Search for the cell housing the specified text and yield its (X, Y) center coordinate. 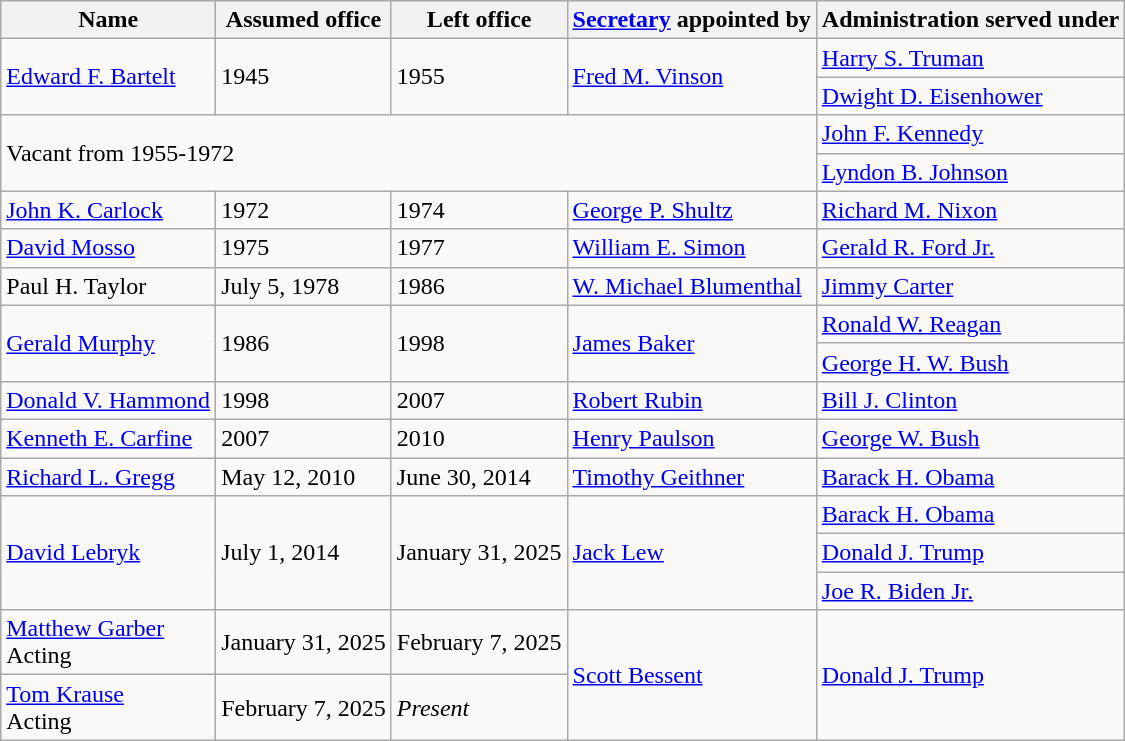
John K. Carlock (108, 210)
George H. W. Bush (970, 362)
Robert Rubin (692, 400)
1974 (479, 210)
Paul H. Taylor (108, 286)
1975 (304, 248)
Scott Bessent (692, 675)
Kenneth E. Carfine (108, 438)
Present (479, 708)
Lyndon B. Johnson (970, 172)
Harry S. Truman (970, 58)
1972 (304, 210)
Assumed office (304, 20)
W. Michael Blumenthal (692, 286)
Matthew GarberActing (108, 642)
George P. Shultz (692, 210)
Name (108, 20)
Timothy Geithner (692, 477)
Secretary appointed by (692, 20)
Jimmy Carter (970, 286)
John F. Kennedy (970, 134)
Gerald R. Ford Jr. (970, 248)
June 30, 2014 (479, 477)
William E. Simon (692, 248)
Gerald Murphy (108, 343)
Vacant from 1955-1972 (409, 153)
Richard M. Nixon (970, 210)
Donald V. Hammond (108, 400)
1945 (304, 77)
Edward F. Bartelt (108, 77)
George W. Bush (970, 438)
May 12, 2010 (304, 477)
Joe R. Biden Jr. (970, 591)
Dwight D. Eisenhower (970, 96)
David Mosso (108, 248)
Left office (479, 20)
Fred M. Vinson (692, 77)
Administration served under (970, 20)
Bill J. Clinton (970, 400)
2010 (479, 438)
David Lebryk (108, 553)
Ronald W. Reagan (970, 324)
Tom KrauseActing (108, 708)
July 1, 2014 (304, 553)
Henry Paulson (692, 438)
1955 (479, 77)
James Baker (692, 343)
Jack Lew (692, 553)
1977 (479, 248)
Richard L. Gregg (108, 477)
July 5, 1978 (304, 286)
